Return [x, y] of the center of cell containing provided text 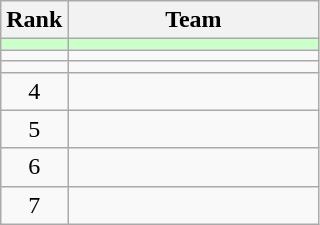
7 [34, 205]
6 [34, 167]
4 [34, 91]
5 [34, 129]
Team [194, 20]
Rank [34, 20]
